Determine the [X, Y] coordinate at the center of the cell enclosing the given text.  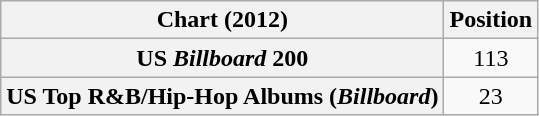
US Billboard 200 [222, 58]
US Top R&B/Hip-Hop Albums (Billboard) [222, 96]
113 [491, 58]
Chart (2012) [222, 20]
23 [491, 96]
Position [491, 20]
